Return (X, Y) of the center of cell containing provided text 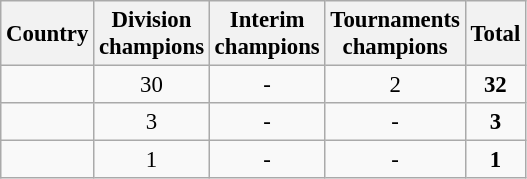
Tournamentschampions (395, 34)
30 (152, 85)
32 (495, 85)
Total (495, 34)
Interimchampions (267, 34)
Divisionchampions (152, 34)
Country (48, 34)
2 (395, 85)
